Locate the cell with the specified text and output its (X, Y) center coordinate. 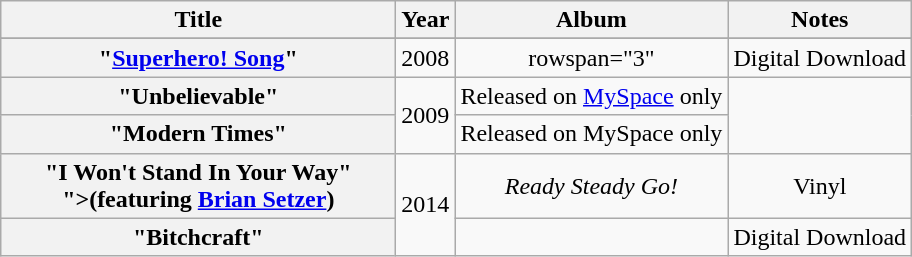
rowspan="3" (592, 58)
"I Won't Stand In Your Way" ">(featuring Brian Setzer) (198, 186)
Notes (820, 20)
Vinyl (820, 186)
Ready Steady Go! (592, 186)
2014 (426, 204)
"Modern Times" (198, 134)
2009 (426, 115)
Album (592, 20)
Title (198, 20)
"Bitchcraft" (198, 237)
Year (426, 20)
"Superhero! Song" (198, 58)
"Unbelievable" (198, 96)
2008 (426, 58)
